Return the (x, y) coordinate for the center point of the cell that contains the specified text.  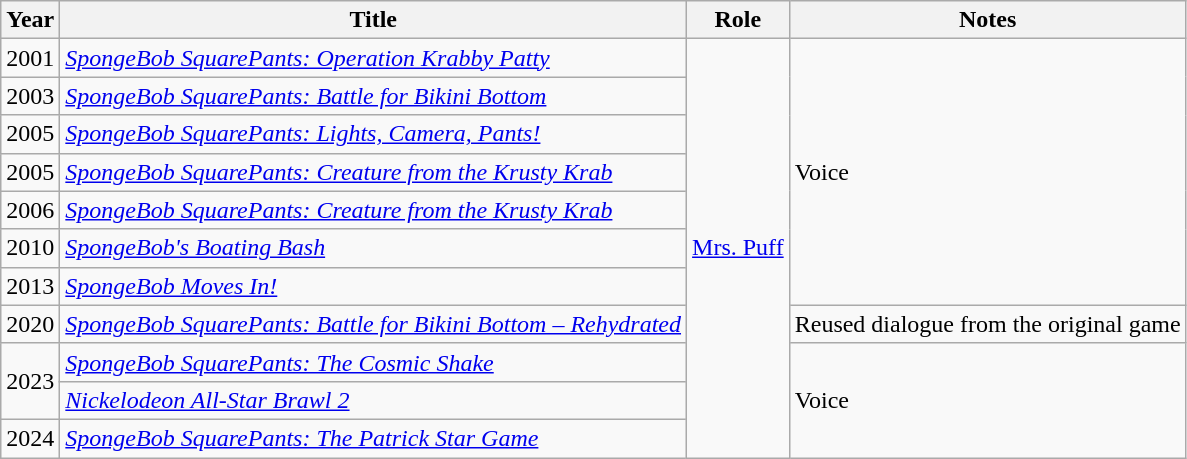
2023 (30, 381)
SpongeBob SquarePants: The Cosmic Shake (374, 362)
2003 (30, 96)
SpongeBob SquarePants: Battle for Bikini Bottom – Rehydrated (374, 324)
2010 (30, 248)
Nickelodeon All-Star Brawl 2 (374, 400)
Year (30, 20)
Mrs. Puff (738, 248)
2024 (30, 438)
Role (738, 20)
SpongeBob SquarePants: Operation Krabby Patty (374, 58)
SpongeBob's Boating Bash (374, 248)
2006 (30, 210)
SpongeBob SquarePants: Battle for Bikini Bottom (374, 96)
Title (374, 20)
2013 (30, 286)
Notes (988, 20)
SpongeBob Moves In! (374, 286)
2020 (30, 324)
SpongeBob SquarePants: Lights, Camera, Pants! (374, 134)
SpongeBob SquarePants: The Patrick Star Game (374, 438)
2001 (30, 58)
Reused dialogue from the original game (988, 324)
